Capture the cell that displays the provided text and extract its (x, y) central coordinate. 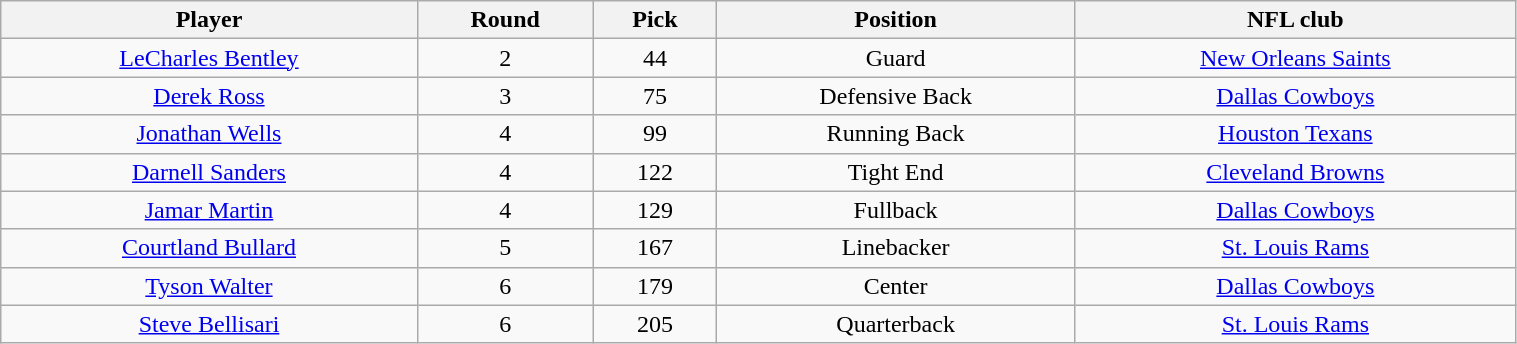
5 (505, 248)
167 (654, 248)
99 (654, 134)
Player (209, 20)
44 (654, 58)
Center (896, 286)
179 (654, 286)
Steve Bellisari (209, 324)
122 (654, 172)
Tyson Walter (209, 286)
Round (505, 20)
Derek Ross (209, 96)
Defensive Back (896, 96)
Jamar Martin (209, 210)
Linebacker (896, 248)
NFL club (1296, 20)
Position (896, 20)
Fullback (896, 210)
Darnell Sanders (209, 172)
LeCharles Bentley (209, 58)
Quarterback (896, 324)
Running Back (896, 134)
2 (505, 58)
205 (654, 324)
3 (505, 96)
Guard (896, 58)
Houston Texans (1296, 134)
Tight End (896, 172)
129 (654, 210)
Pick (654, 20)
New Orleans Saints (1296, 58)
75 (654, 96)
Cleveland Browns (1296, 172)
Jonathan Wells (209, 134)
Courtland Bullard (209, 248)
